Detect which cell encompasses the target text, then output its [X, Y] center coordinate. 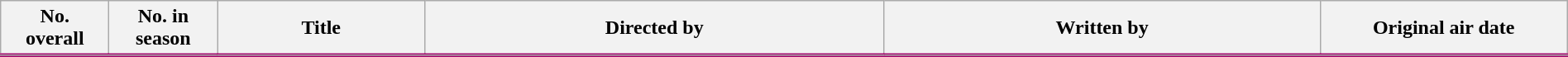
Title [321, 28]
No. inseason [164, 28]
Original air date [1444, 28]
Written by [1102, 28]
No.overall [55, 28]
Directed by [654, 28]
